For the text-containing cell, return its midpoint in [X, Y] coordinate format. 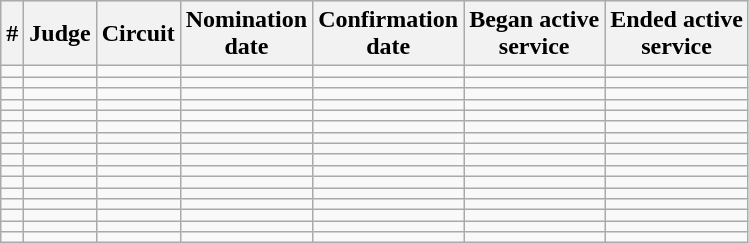
Ended activeservice [677, 34]
Nominationdate [246, 34]
Circuit [138, 34]
Confirmationdate [388, 34]
Judge [60, 34]
Began activeservice [534, 34]
# [12, 34]
